Pinpoint the cell where the given text exists, returning its [x, y] midpoint coordinate. 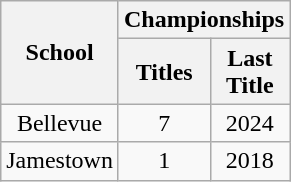
Titles [164, 72]
Championships [204, 20]
2024 [250, 123]
Jamestown [60, 161]
7 [164, 123]
LastTitle [250, 72]
School [60, 52]
2018 [250, 161]
Bellevue [60, 123]
1 [164, 161]
